From the cell containing the given text, extract its center point as (X, Y) coordinate. 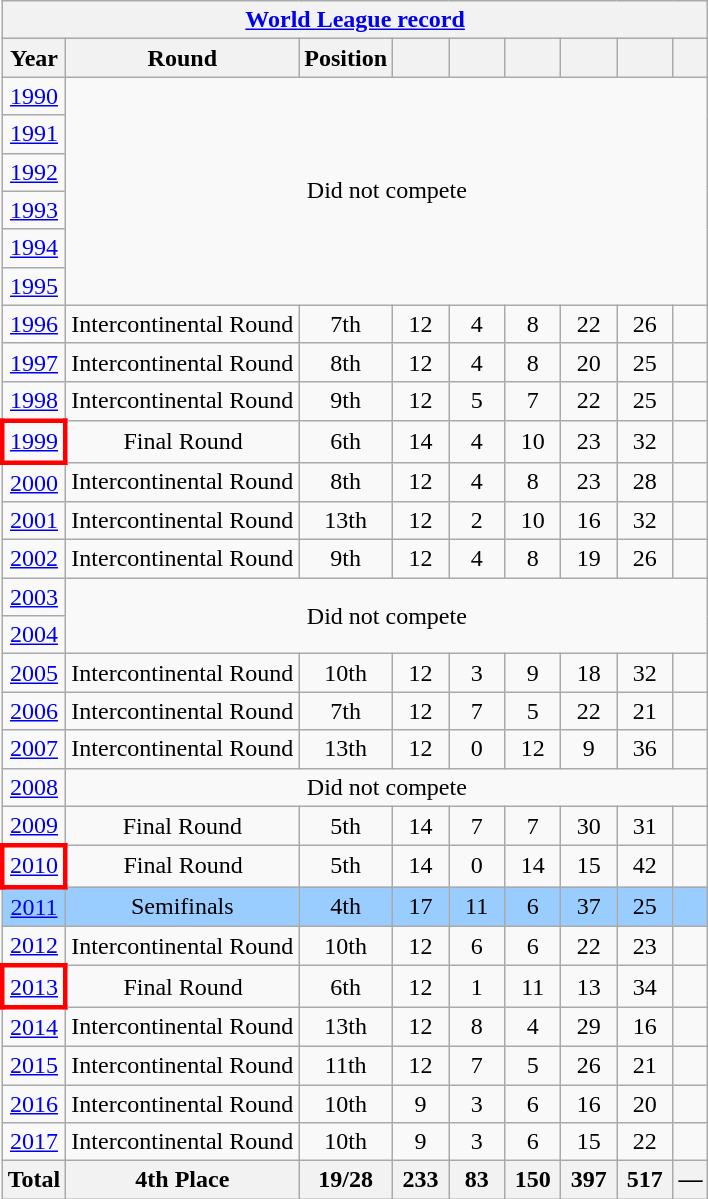
1 (477, 986)
Semifinals (182, 907)
397 (589, 1180)
517 (645, 1180)
2007 (34, 749)
11th (346, 1065)
2008 (34, 787)
2000 (34, 482)
37 (589, 907)
2016 (34, 1103)
World League record (355, 20)
1996 (34, 324)
17 (421, 907)
Position (346, 58)
Total (34, 1180)
1992 (34, 172)
1993 (34, 210)
19/28 (346, 1180)
1990 (34, 96)
2017 (34, 1142)
2015 (34, 1065)
2014 (34, 1027)
1999 (34, 442)
— (690, 1180)
2 (477, 521)
2002 (34, 559)
28 (645, 482)
Year (34, 58)
18 (589, 673)
2004 (34, 635)
13 (589, 986)
34 (645, 986)
2005 (34, 673)
31 (645, 826)
2006 (34, 711)
36 (645, 749)
2012 (34, 946)
30 (589, 826)
2010 (34, 866)
29 (589, 1027)
4th Place (182, 1180)
1997 (34, 362)
2003 (34, 597)
2013 (34, 986)
42 (645, 866)
2001 (34, 521)
Round (182, 58)
1994 (34, 248)
1995 (34, 286)
83 (477, 1180)
2009 (34, 826)
1998 (34, 401)
19 (589, 559)
2011 (34, 907)
150 (533, 1180)
1991 (34, 134)
233 (421, 1180)
4th (346, 907)
